Pinpoint the cell where the given text exists, returning its [x, y] midpoint coordinate. 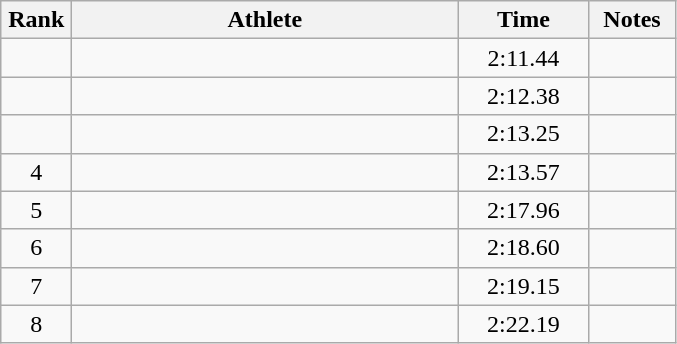
Rank [36, 20]
2:17.96 [524, 210]
2:12.38 [524, 96]
8 [36, 324]
6 [36, 248]
2:13.57 [524, 172]
5 [36, 210]
7 [36, 286]
Notes [632, 20]
Athlete [265, 20]
2:18.60 [524, 248]
Time [524, 20]
2:11.44 [524, 58]
2:19.15 [524, 286]
2:22.19 [524, 324]
4 [36, 172]
2:13.25 [524, 134]
